Determine the [X, Y] coordinate at the center of the cell enclosing the given text.  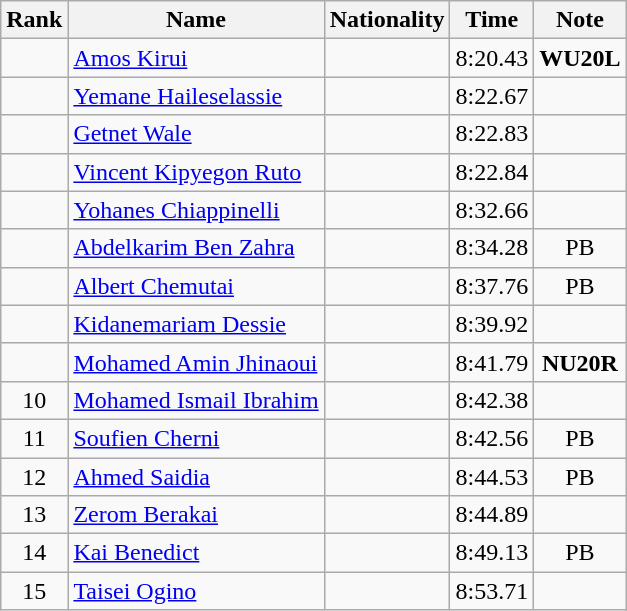
13 [34, 515]
8:42.38 [492, 400]
Abdelkarim Ben Zahra [196, 248]
8:42.56 [492, 438]
Mohamed Amin Jhinaoui [196, 362]
Note [580, 20]
Albert Chemutai [196, 286]
8:22.67 [492, 96]
Yohanes Chiappinelli [196, 210]
Amos Kirui [196, 58]
8:32.66 [492, 210]
Nationality [387, 20]
Taisei Ogino [196, 591]
Getnet Wale [196, 134]
8:20.43 [492, 58]
10 [34, 400]
Kidanemariam Dessie [196, 324]
14 [34, 553]
8:34.28 [492, 248]
8:44.53 [492, 477]
Ahmed Saidia [196, 477]
8:53.71 [492, 591]
8:41.79 [492, 362]
Soufien Cherni [196, 438]
8:39.92 [492, 324]
8:44.89 [492, 515]
8:22.84 [492, 172]
15 [34, 591]
Name [196, 20]
Mohamed Ismail Ibrahim [196, 400]
12 [34, 477]
8:49.13 [492, 553]
Vincent Kipyegon Ruto [196, 172]
Zerom Berakai [196, 515]
8:22.83 [492, 134]
Kai Benedict [196, 553]
11 [34, 438]
Time [492, 20]
NU20R [580, 362]
8:37.76 [492, 286]
WU20L [580, 58]
Rank [34, 20]
Yemane Haileselassie [196, 96]
